Search for the cell housing the specified text and yield its (x, y) center coordinate. 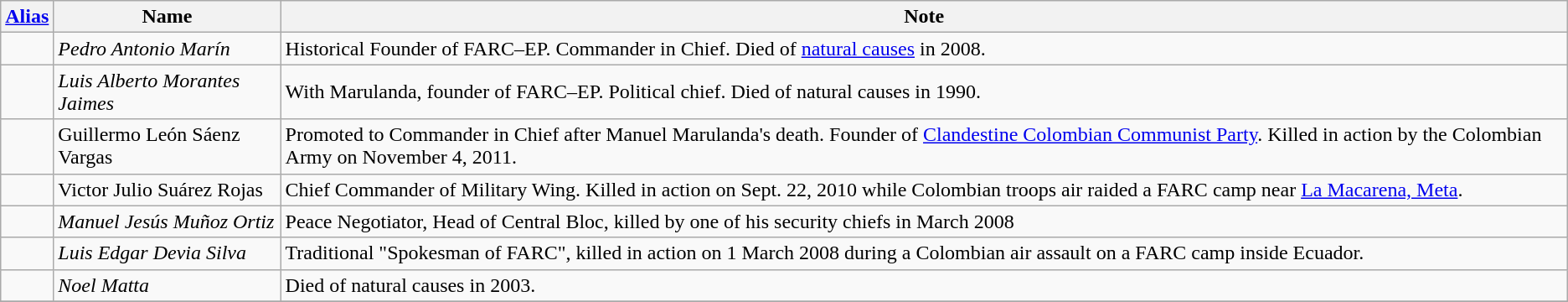
Peace Negotiator, Head of Central Bloc, killed by one of his security chiefs in March 2008 (924, 221)
With Marulanda, founder of FARC–EP. Political chief. Died of natural causes in 1990. (924, 92)
Luis Alberto Morantes Jaimes (168, 92)
Historical Founder of FARC–EP. Commander in Chief. Died of natural causes in 2008. (924, 49)
Noel Matta (168, 285)
Pedro Antonio Marín (168, 49)
Victor Julio Suárez Rojas (168, 190)
Chief Commander of Military Wing. Killed in action on Sept. 22, 2010 while Colombian troops air raided a FARC camp near La Macarena, Meta. (924, 190)
Guillermo León Sáenz Vargas (168, 146)
Luis Edgar Devia Silva (168, 253)
Note (924, 17)
Manuel Jesús Muñoz Ortiz (168, 221)
Alias (27, 17)
Traditional "Spokesman of FARC", killed in action on 1 March 2008 during a Colombian air assault on a FARC camp inside Ecuador. (924, 253)
Died of natural causes in 2003. (924, 285)
Name (168, 17)
